Pinpoint the cell where the given text exists, returning its [X, Y] midpoint coordinate. 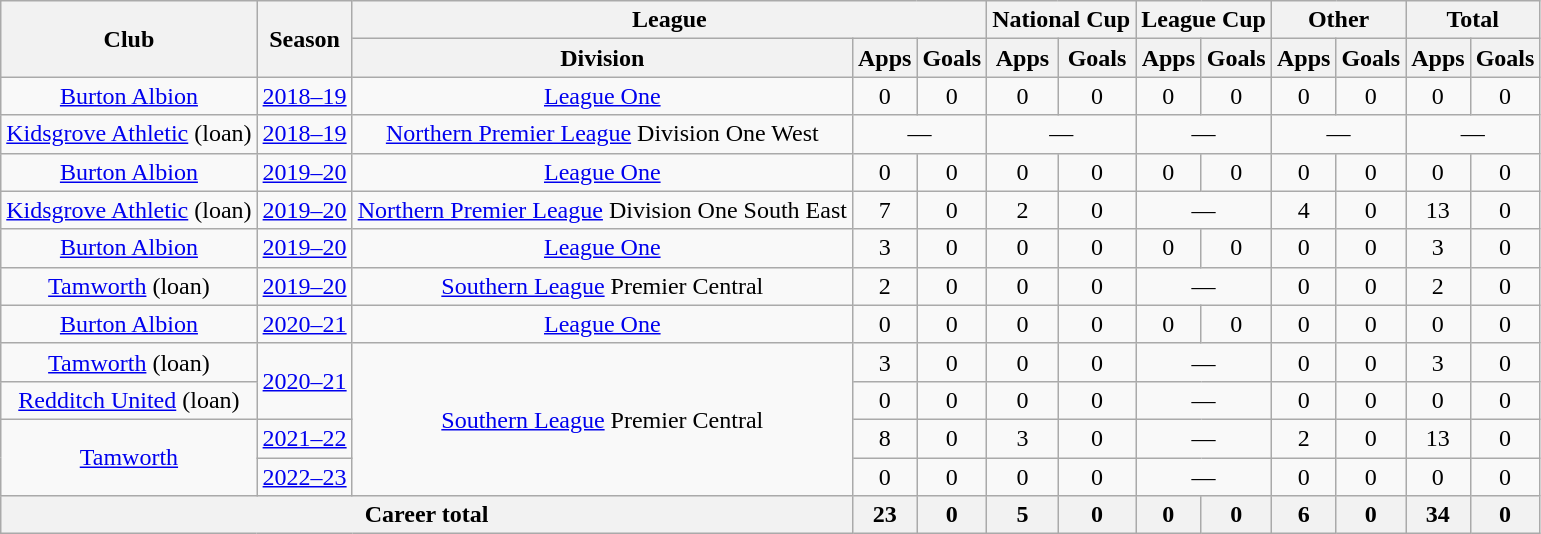
Career total [427, 515]
Total [1473, 20]
7 [884, 210]
4 [1303, 210]
6 [1303, 515]
34 [1438, 515]
5 [1023, 515]
Redditch United (loan) [129, 400]
Northern Premier League Division One West [602, 134]
Northern Premier League Division One South East [602, 210]
Season [304, 39]
League [669, 20]
2021–22 [304, 438]
Club [129, 39]
2022–23 [304, 477]
League Cup [1204, 20]
National Cup [1062, 20]
Other [1338, 20]
Division [602, 58]
8 [884, 438]
Tamworth [129, 457]
23 [884, 515]
